Search for the cell housing the specified text and yield its [X, Y] center coordinate. 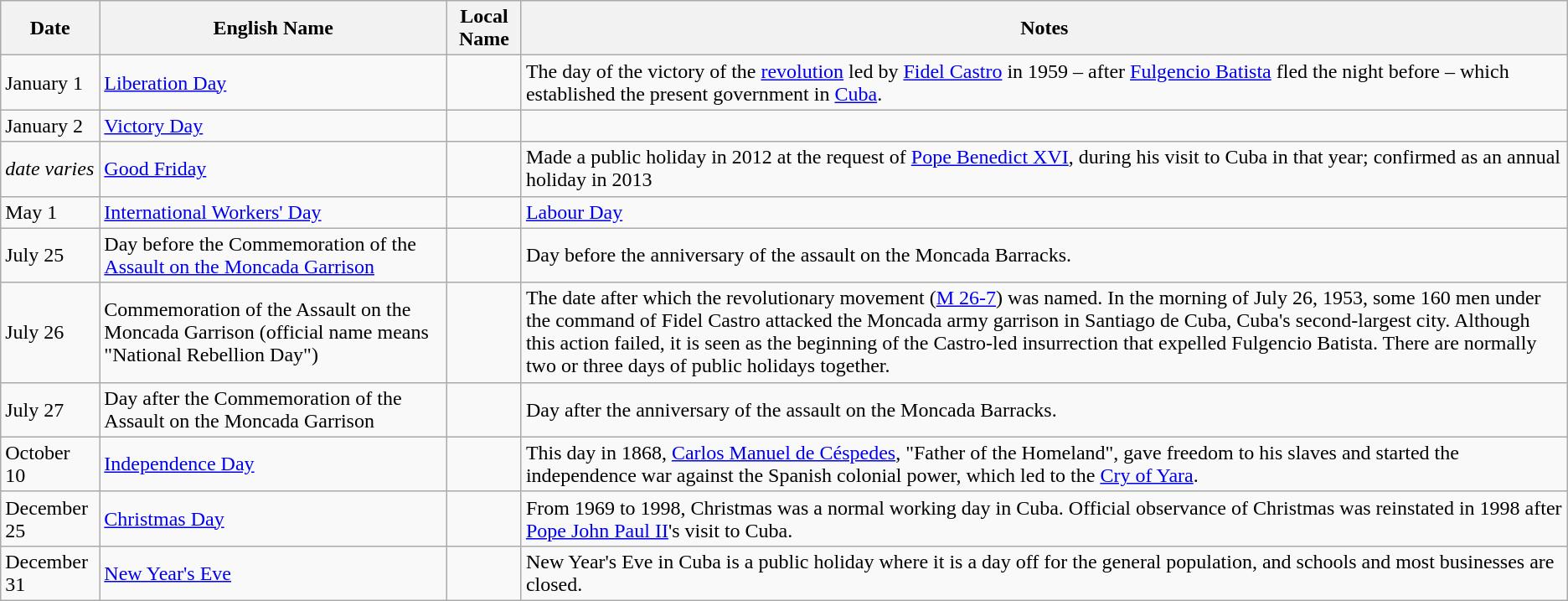
January 1 [50, 82]
Made a public holiday in 2012 at the request of Pope Benedict XVI, during his visit to Cuba in that year; confirmed as an annual holiday in 2013 [1044, 169]
International Workers' Day [273, 212]
October 10 [50, 464]
Day after the anniversary of the assault on the Moncada Barracks. [1044, 409]
January 2 [50, 126]
Day after the Commemoration of the Assault on the Moncada Garrison [273, 409]
Commemoration of the Assault on the Moncada Garrison (official name means "National Rebellion Day") [273, 332]
Day before the Commemoration of the Assault on the Moncada Garrison [273, 255]
Liberation Day [273, 82]
New Year's Eve [273, 573]
New Year's Eve in Cuba is a public holiday where it is a day off for the general population, and schools and most businesses are closed. [1044, 573]
date varies [50, 169]
Independence Day [273, 464]
Victory Day [273, 126]
Labour Day [1044, 212]
Notes [1044, 28]
December 31 [50, 573]
July 25 [50, 255]
Christmas Day [273, 518]
Local Name [484, 28]
Date [50, 28]
Good Friday [273, 169]
English Name [273, 28]
May 1 [50, 212]
July 27 [50, 409]
July 26 [50, 332]
Day before the anniversary of the assault on the Moncada Barracks. [1044, 255]
December 25 [50, 518]
